Detect which cell encompasses the target text, then output its (x, y) center coordinate. 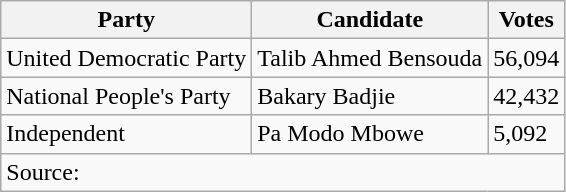
Votes (526, 20)
5,092 (526, 134)
42,432 (526, 96)
Talib Ahmed Bensouda (370, 58)
Candidate (370, 20)
National People's Party (126, 96)
United Democratic Party (126, 58)
Bakary Badjie (370, 96)
Source: (283, 172)
Pa Modo Mbowe (370, 134)
56,094 (526, 58)
Independent (126, 134)
Party (126, 20)
